Capture the cell that displays the provided text and extract its [X, Y] central coordinate. 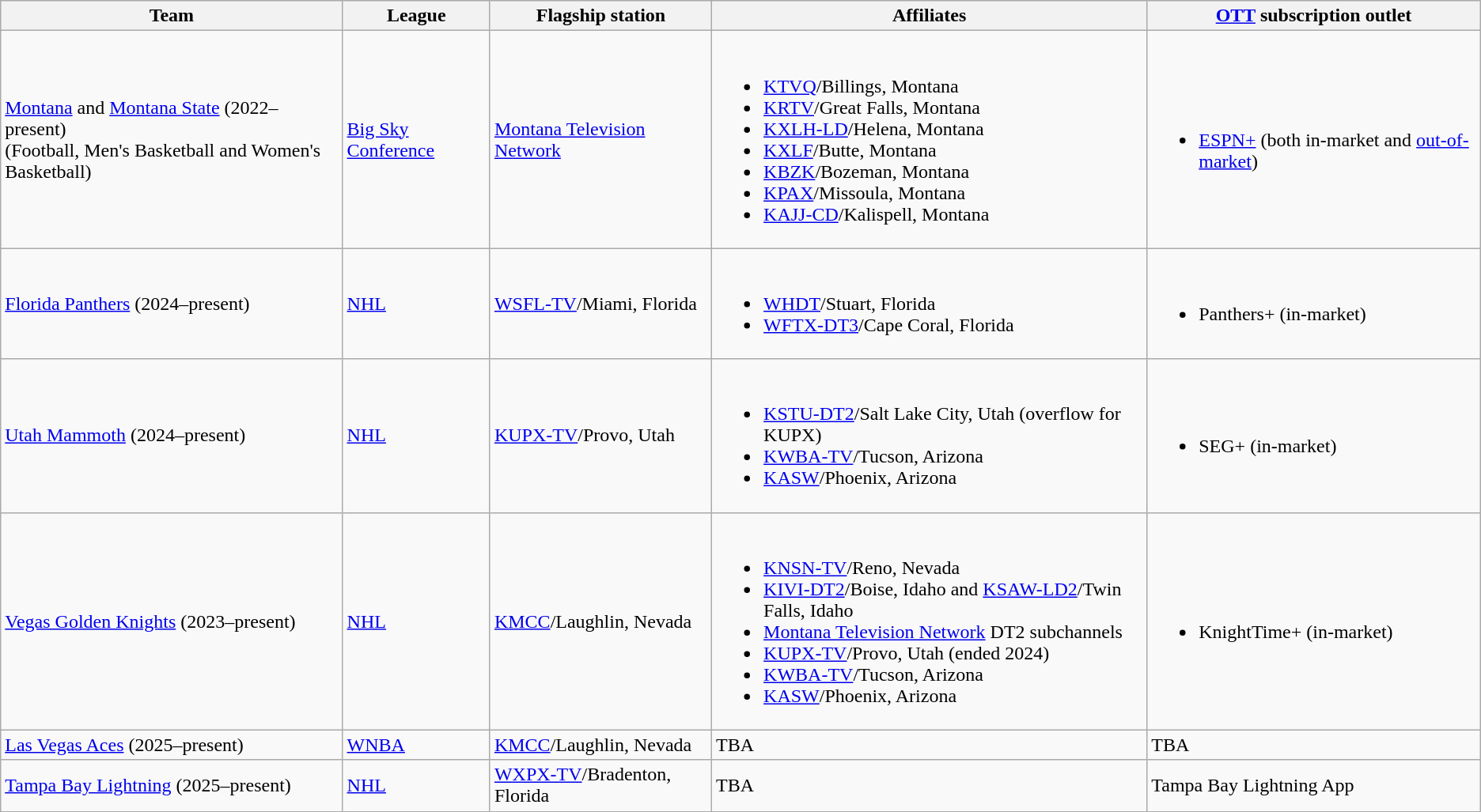
Big Sky Conference [416, 139]
SEG+ (in-market) [1314, 436]
Las Vegas Aces (2025–present) [172, 745]
Affiliates [930, 16]
KnightTime+ (in-market) [1314, 621]
Flagship station [600, 16]
ESPN+ (both in-market and out-of-market) [1314, 139]
KUPX-TV/Provo, Utah [600, 436]
Tampa Bay Lightning App [1314, 786]
WNBA [416, 745]
Montana and Montana State (2022–present)(Football, Men's Basketball and Women's Basketball) [172, 139]
WHDT/Stuart, FloridaWFTX-DT3/Cape Coral, Florida [930, 304]
KSTU-DT2/Salt Lake City, Utah (overflow for KUPX)KWBA-TV/Tucson, ArizonaKASW/Phoenix, Arizona [930, 436]
Panthers+ (in-market) [1314, 304]
Florida Panthers (2024–present) [172, 304]
OTT subscription outlet [1314, 16]
Vegas Golden Knights (2023–present) [172, 621]
Team [172, 16]
Montana Television Network [600, 139]
League [416, 16]
Utah Mammoth (2024–present) [172, 436]
Tampa Bay Lightning (2025–present) [172, 786]
WXPX-TV/Bradenton, Florida [600, 786]
WSFL-TV/Miami, Florida [600, 304]
